Output the (X, Y) coordinate of the center of the cell containing the given text.  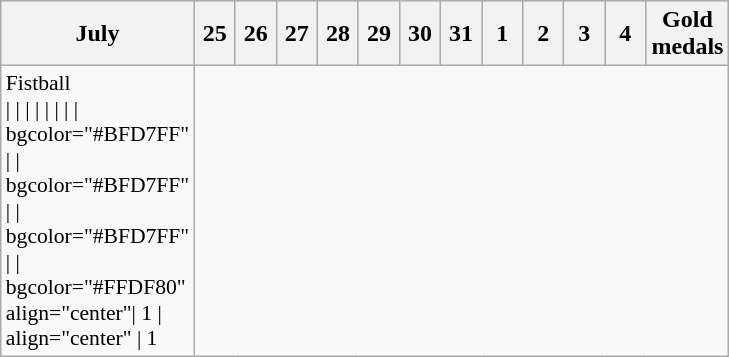
4 (626, 34)
July (98, 34)
28 (338, 34)
3 (584, 34)
29 (378, 34)
25 (214, 34)
1 (502, 34)
Gold medals (688, 34)
31 (462, 34)
30 (420, 34)
27 (296, 34)
26 (256, 34)
Fistball| | | | | | | | bgcolor="#BFD7FF" | | bgcolor="#BFD7FF" | | bgcolor="#BFD7FF" | | bgcolor="#FFDF80" align="center"| 1 | align="center" | 1 (98, 212)
2 (544, 34)
